Find where the given text appears and provide that cell's center as (X, Y) coordinate. 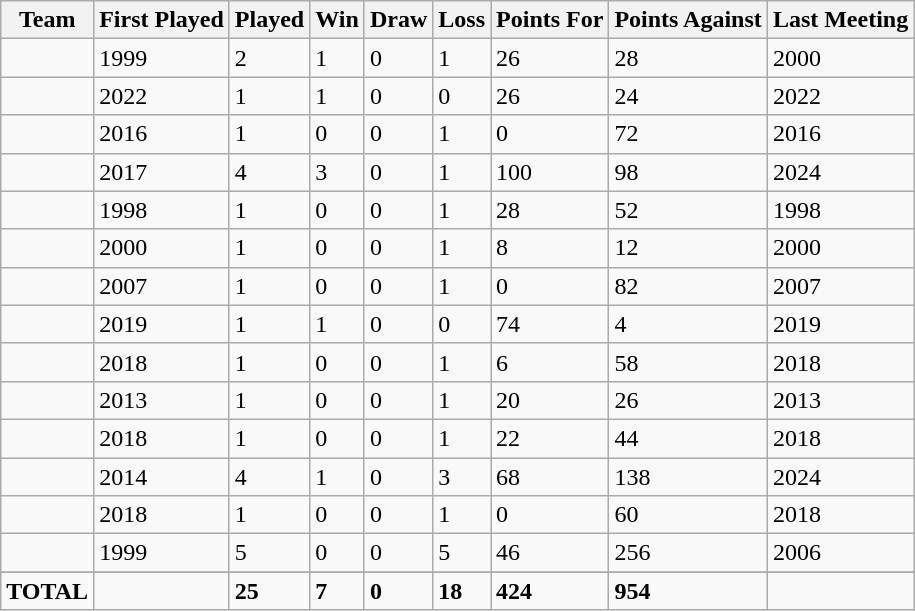
954 (688, 591)
68 (550, 477)
98 (688, 172)
2 (269, 58)
Team (48, 20)
52 (688, 210)
424 (550, 591)
22 (550, 438)
Last Meeting (840, 20)
82 (688, 286)
Draw (398, 20)
2014 (162, 477)
6 (550, 362)
2017 (162, 172)
46 (550, 553)
18 (462, 591)
25 (269, 591)
44 (688, 438)
Played (269, 20)
100 (550, 172)
8 (550, 248)
24 (688, 96)
72 (688, 134)
Loss (462, 20)
7 (338, 591)
74 (550, 324)
First Played (162, 20)
58 (688, 362)
60 (688, 515)
12 (688, 248)
TOTAL (48, 591)
138 (688, 477)
256 (688, 553)
Points For (550, 20)
Points Against (688, 20)
Win (338, 20)
20 (550, 400)
2006 (840, 553)
